Provide the (X, Y) coordinate of the cell's center where the given text is located.  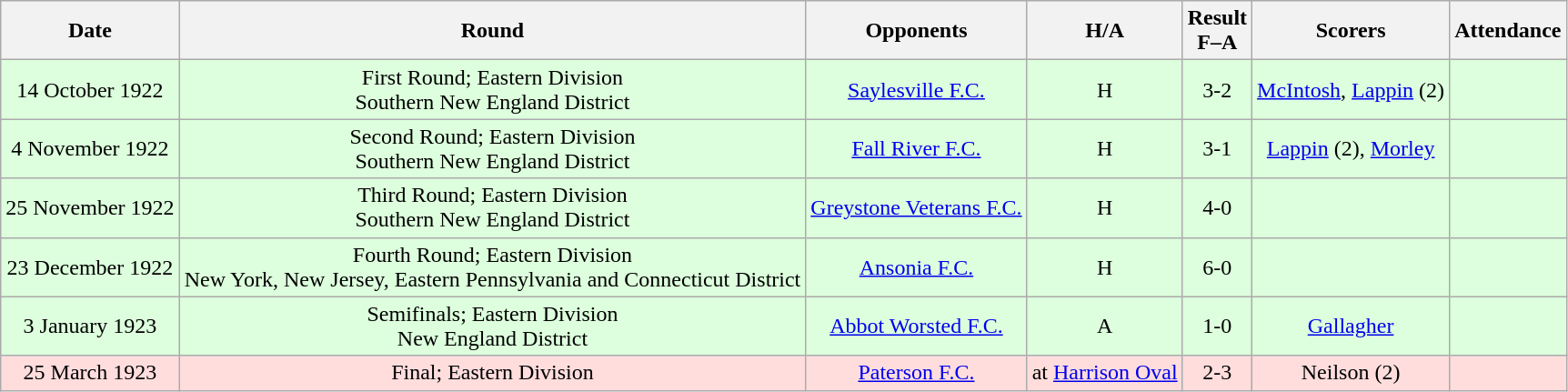
H/A (1104, 31)
3-1 (1217, 149)
Final; Eastern Division (493, 373)
First Round; Eastern DivisionSouthern New England District (493, 89)
3 January 1923 (90, 326)
Second Round; Eastern DivisionSouthern New England District (493, 149)
1-0 (1217, 326)
at Harrison Oval (1104, 373)
Fall River F.C. (917, 149)
Paterson F.C. (917, 373)
3-2 (1217, 89)
Round (493, 31)
4 November 1922 (90, 149)
Scorers (1352, 31)
Attendance (1508, 31)
2-3 (1217, 373)
Ansonia F.C. (917, 267)
4-0 (1217, 207)
Saylesville F.C. (917, 89)
Lappin (2), Morley (1352, 149)
Neilson (2) (1352, 373)
Gallagher (1352, 326)
23 December 1922 (90, 267)
A (1104, 326)
6-0 (1217, 267)
Abbot Worsted F.C. (917, 326)
Fourth Round; Eastern DivisionNew York, New Jersey, Eastern Pennsylvania and Connecticut District (493, 267)
Third Round; Eastern DivisionSouthern New England District (493, 207)
Date (90, 31)
Opponents (917, 31)
ResultF–A (1217, 31)
McIntosh, Lappin (2) (1352, 89)
Semifinals; Eastern DivisionNew England District (493, 326)
25 March 1923 (90, 373)
14 October 1922 (90, 89)
25 November 1922 (90, 207)
Greystone Veterans F.C. (917, 207)
